Identify which cell holds the provided text, then report its [X, Y] central coordinate. 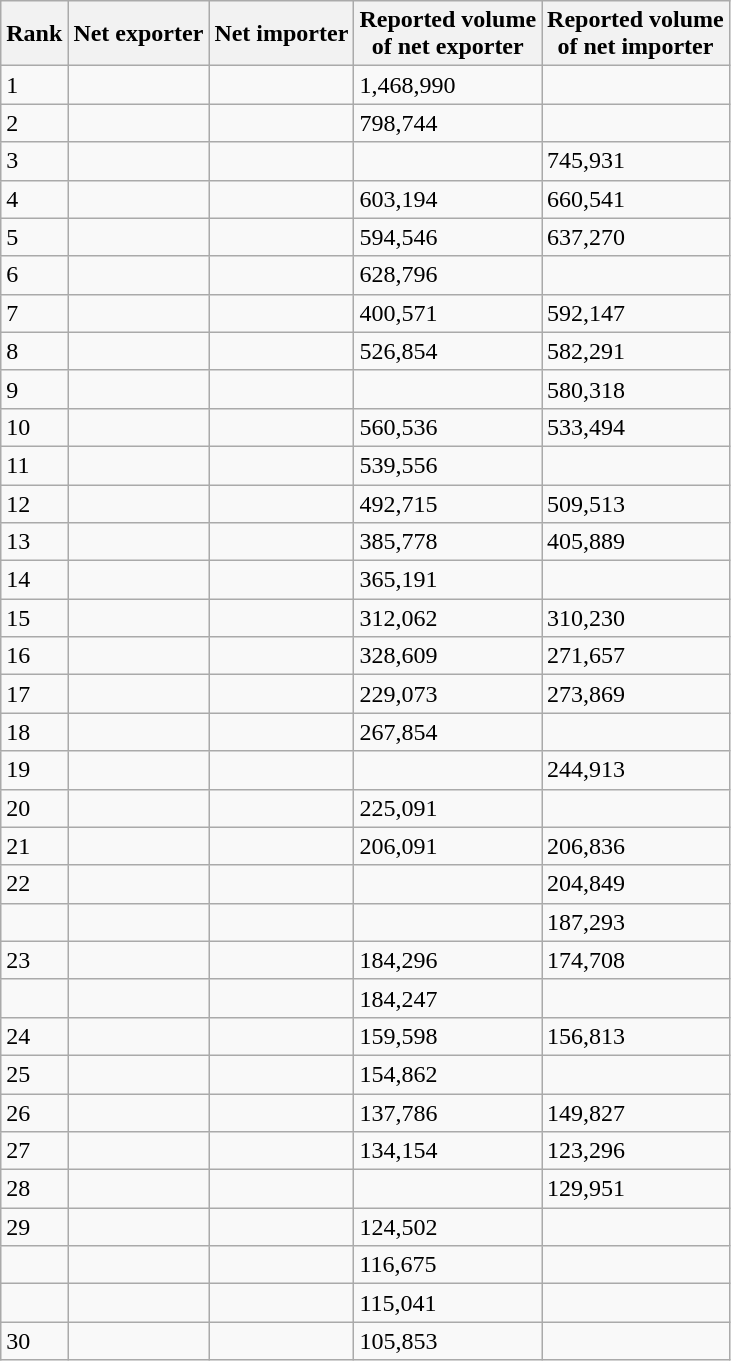
526,854 [448, 351]
13 [34, 542]
Rank [34, 34]
400,571 [448, 313]
271,657 [636, 656]
1,468,990 [448, 85]
124,502 [448, 1227]
116,675 [448, 1265]
10 [34, 427]
582,291 [636, 351]
509,513 [636, 503]
149,827 [636, 1113]
533,494 [636, 427]
159,598 [448, 1036]
267,854 [448, 732]
225,091 [448, 808]
628,796 [448, 275]
Net exporter [138, 34]
3 [34, 161]
29 [34, 1227]
328,609 [448, 656]
560,536 [448, 427]
123,296 [636, 1151]
Reported volumeof net importer [636, 34]
18 [34, 732]
206,836 [636, 846]
4 [34, 199]
492,715 [448, 503]
592,147 [636, 313]
312,062 [448, 618]
12 [34, 503]
660,541 [636, 199]
27 [34, 1151]
23 [34, 960]
1 [34, 85]
229,073 [448, 694]
14 [34, 580]
385,778 [448, 542]
204,849 [636, 884]
20 [34, 808]
5 [34, 237]
580,318 [636, 389]
184,296 [448, 960]
129,951 [636, 1189]
11 [34, 465]
405,889 [636, 542]
137,786 [448, 1113]
273,869 [636, 694]
539,556 [448, 465]
174,708 [636, 960]
206,091 [448, 846]
8 [34, 351]
115,041 [448, 1303]
6 [34, 275]
798,744 [448, 123]
15 [34, 618]
28 [34, 1189]
16 [34, 656]
Net importer [282, 34]
594,546 [448, 237]
184,247 [448, 998]
2 [34, 123]
637,270 [636, 237]
745,931 [636, 161]
9 [34, 389]
105,853 [448, 1341]
187,293 [636, 922]
244,913 [636, 770]
17 [34, 694]
19 [34, 770]
22 [34, 884]
156,813 [636, 1036]
26 [34, 1113]
365,191 [448, 580]
7 [34, 313]
154,862 [448, 1074]
25 [34, 1074]
603,194 [448, 199]
310,230 [636, 618]
24 [34, 1036]
Reported volumeof net exporter [448, 34]
30 [34, 1341]
134,154 [448, 1151]
21 [34, 846]
